Search for the cell housing the specified text and yield its [X, Y] center coordinate. 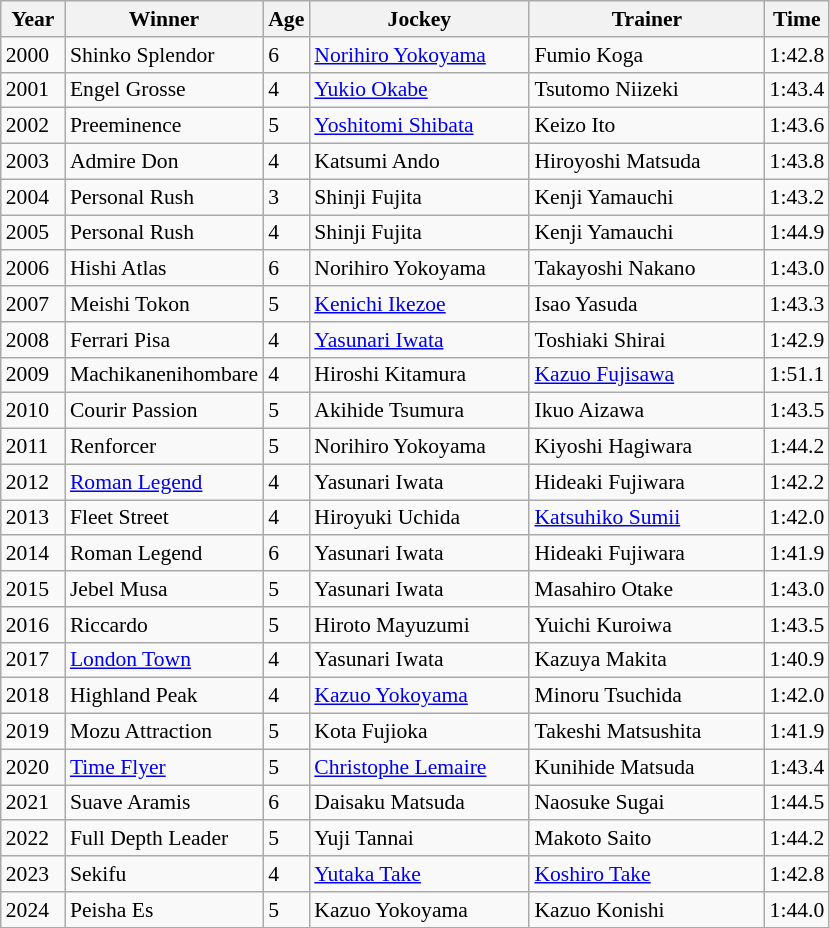
2008 [33, 340]
Riccardo [164, 625]
Yuichi Kuroiwa [646, 625]
Kota Fujioka [419, 732]
Hiroyuki Uchida [419, 518]
Katsuhiko Sumii [646, 518]
2006 [33, 269]
2007 [33, 304]
Isao Yasuda [646, 304]
Yoshitomi Shibata [419, 126]
Fleet Street [164, 518]
Age [286, 19]
Takayoshi Nakano [646, 269]
2019 [33, 732]
Kiyoshi Hagiwara [646, 447]
Yuji Tannai [419, 839]
Courir Passion [164, 411]
Sekifu [164, 874]
2022 [33, 839]
Jebel Musa [164, 589]
2001 [33, 90]
1:42.2 [798, 482]
2003 [33, 162]
Peisha Es [164, 910]
Meishi Tokon [164, 304]
2024 [33, 910]
Year [33, 19]
Jockey [419, 19]
Tsutomo Niizeki [646, 90]
Keizo Ito [646, 126]
Trainer [646, 19]
1:43.3 [798, 304]
1:44.9 [798, 233]
2005 [33, 233]
Toshiaki Shirai [646, 340]
2010 [33, 411]
2015 [33, 589]
1:43.2 [798, 197]
Suave Aramis [164, 803]
Engel Grosse [164, 90]
Kunihide Matsuda [646, 767]
2012 [33, 482]
Ferrari Pisa [164, 340]
2011 [33, 447]
Kazuo Konishi [646, 910]
2023 [33, 874]
Time [798, 19]
2014 [33, 554]
Naosuke Sugai [646, 803]
2021 [33, 803]
2009 [33, 375]
1:43.6 [798, 126]
Shinko Splendor [164, 55]
Winner [164, 19]
Takeshi Matsushita [646, 732]
Fumio Koga [646, 55]
2020 [33, 767]
Mozu Attraction [164, 732]
Admire Don [164, 162]
3 [286, 197]
Katsumi Ando [419, 162]
1:40.9 [798, 660]
Christophe Lemaire [419, 767]
2017 [33, 660]
2016 [33, 625]
Hishi Atlas [164, 269]
Yukio Okabe [419, 90]
Akihide Tsumura [419, 411]
Koshiro Take [646, 874]
Hiroyoshi Matsuda [646, 162]
Highland Peak [164, 696]
Kazuo Fujisawa [646, 375]
2002 [33, 126]
Preeminence [164, 126]
Kenichi Ikezoe [419, 304]
Kazuya Makita [646, 660]
1:43.8 [798, 162]
Masahiro Otake [646, 589]
Full Depth Leader [164, 839]
Hiroshi Kitamura [419, 375]
Renforcer [164, 447]
Daisaku Matsuda [419, 803]
Makoto Saito [646, 839]
1:51.1 [798, 375]
London Town [164, 660]
1:44.5 [798, 803]
2004 [33, 197]
2013 [33, 518]
Minoru Tsuchida [646, 696]
2000 [33, 55]
Hiroto Mayuzumi [419, 625]
Yutaka Take [419, 874]
1:44.0 [798, 910]
Machikanenihombare [164, 375]
Time Flyer [164, 767]
2018 [33, 696]
1:42.9 [798, 340]
Ikuo Aizawa [646, 411]
